From the cell containing the given text, extract its center point as [X, Y] coordinate. 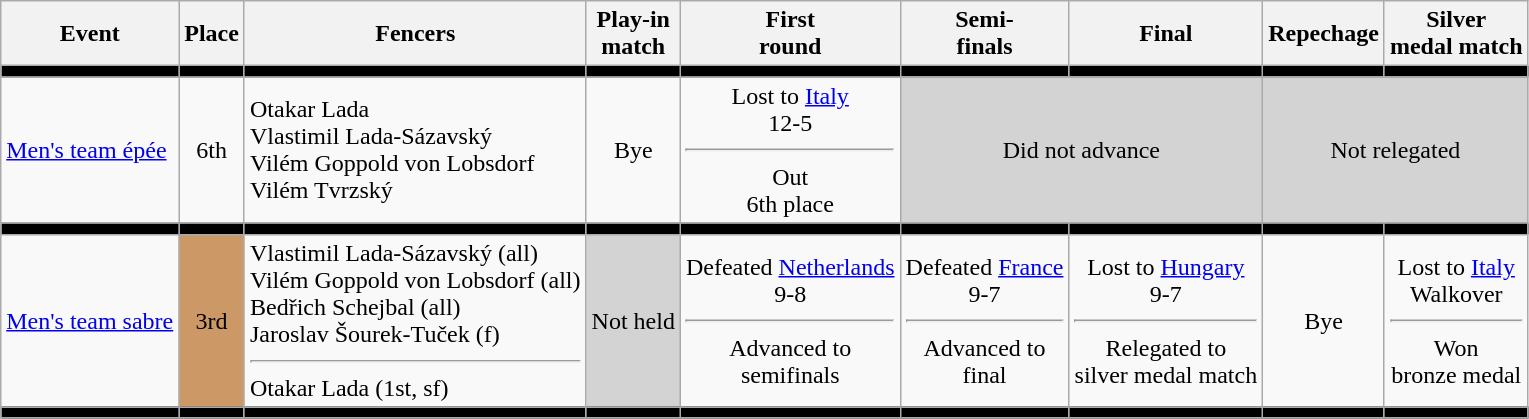
Otakar Lada Vlastimil Lada-Sázavský Vilém Goppold von Lobsdorf Vilém Tvrzský [415, 150]
Defeated France 9-7 Advanced to final [984, 320]
First round [790, 34]
Lost to Hungary 9-7 Relegated to silver medal match [1166, 320]
Men's team épée [90, 150]
Place [212, 34]
Did not advance [1082, 150]
Men's team sabre [90, 320]
Repechage [1324, 34]
Fencers [415, 34]
6th [212, 150]
Semi-finals [984, 34]
Defeated Netherlands 9-8 Advanced to semifinals [790, 320]
Lost to Italy 12-5 Out 6th place [790, 150]
Silver medal match [1456, 34]
Final [1166, 34]
Vlastimil Lada-Sázavský (all) Vilém Goppold von Lobsdorf (all) Bedřich Schejbal (all) Jaroslav Šourek-Tuček (f) Otakar Lada (1st, sf) [415, 320]
Play-in match [633, 34]
Not relegated [1396, 150]
Lost to Italy Walkover Won bronze medal [1456, 320]
Event [90, 34]
Not held [633, 320]
3rd [212, 320]
